Return (X, Y) of the center of cell containing provided text 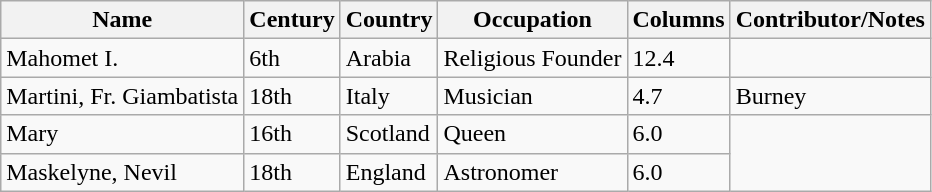
Scotland (389, 134)
England (389, 172)
6th (292, 58)
Italy (389, 96)
Burney (830, 96)
Maskelyne, Nevil (122, 172)
Mahomet I. (122, 58)
Country (389, 20)
Contributor/Notes (830, 20)
Musician (532, 96)
Queen (532, 134)
Martini, Fr. Giambatista (122, 96)
Astronomer (532, 172)
Religious Founder (532, 58)
Name (122, 20)
4.7 (678, 96)
Occupation (532, 20)
12.4 (678, 58)
16th (292, 134)
Columns (678, 20)
Mary (122, 134)
Century (292, 20)
Arabia (389, 58)
